Return (x, y) of the center of cell containing provided text 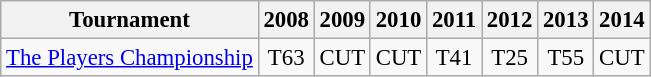
2011 (454, 20)
2013 (566, 20)
T55 (566, 58)
2008 (286, 20)
2012 (510, 20)
T25 (510, 58)
T63 (286, 58)
2010 (398, 20)
T41 (454, 58)
2009 (342, 20)
2014 (622, 20)
The Players Championship (130, 58)
Tournament (130, 20)
